Extract the (X, Y) coordinate from the center of the cell holding the provided text.  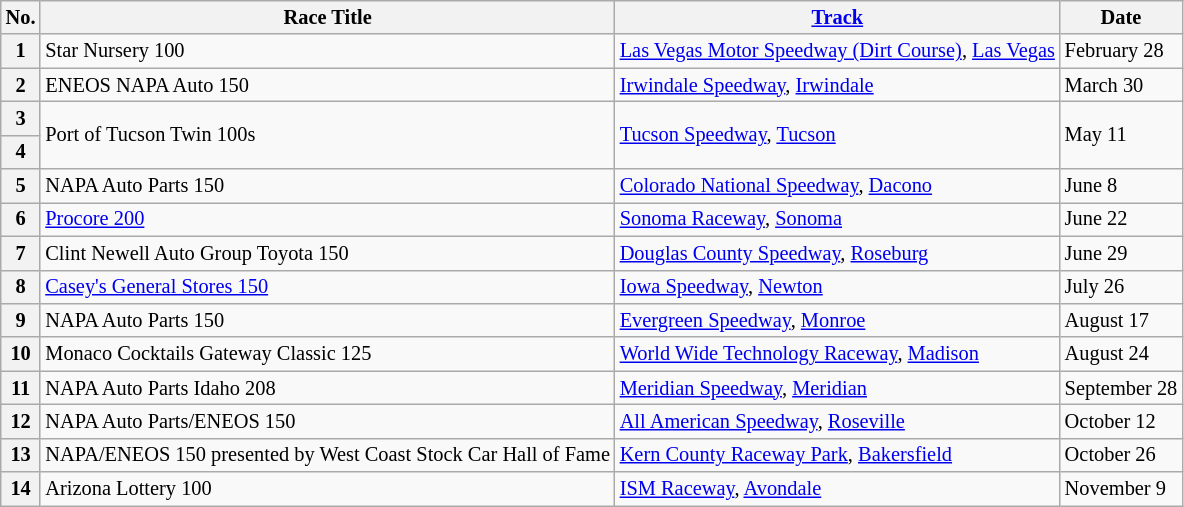
March 30 (1121, 85)
September 28 (1121, 388)
NAPA Auto Parts/ENEOS 150 (327, 421)
5 (21, 186)
13 (21, 455)
10 (21, 354)
1 (21, 51)
Casey's General Stores 150 (327, 287)
Date (1121, 17)
2 (21, 85)
World Wide Technology Raceway, Madison (838, 354)
June 8 (1121, 186)
3 (21, 118)
May 11 (1121, 134)
8 (21, 287)
Port of Tucson Twin 100s (327, 134)
October 12 (1121, 421)
All American Speedway, Roseville (838, 421)
Tucson Speedway, Tucson (838, 134)
Kern County Raceway Park, Bakersfield (838, 455)
Star Nursery 100 (327, 51)
6 (21, 219)
7 (21, 253)
August 24 (1121, 354)
February 28 (1121, 51)
Evergreen Speedway, Monroe (838, 320)
Sonoma Raceway, Sonoma (838, 219)
Race Title (327, 17)
12 (21, 421)
No. (21, 17)
November 9 (1121, 489)
October 26 (1121, 455)
4 (21, 152)
Monaco Cocktails Gateway Classic 125 (327, 354)
Las Vegas Motor Speedway (Dirt Course), Las Vegas (838, 51)
Meridian Speedway, Meridian (838, 388)
ENEOS NAPA Auto 150 (327, 85)
Clint Newell Auto Group Toyota 150 (327, 253)
Track (838, 17)
9 (21, 320)
14 (21, 489)
NAPA/ENEOS 150 presented by West Coast Stock Car Hall of Fame (327, 455)
Procore 200 (327, 219)
Arizona Lottery 100 (327, 489)
August 17 (1121, 320)
Colorado National Speedway, Dacono (838, 186)
11 (21, 388)
NAPA Auto Parts Idaho 208 (327, 388)
Iowa Speedway, Newton (838, 287)
July 26 (1121, 287)
Douglas County Speedway, Roseburg (838, 253)
ISM Raceway, Avondale (838, 489)
Irwindale Speedway, Irwindale (838, 85)
June 29 (1121, 253)
June 22 (1121, 219)
